Detect which cell encompasses the target text, then output its [X, Y] center coordinate. 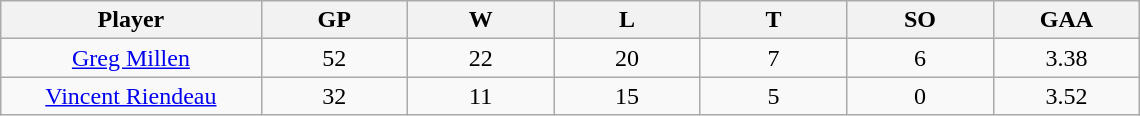
7 [773, 58]
5 [773, 96]
11 [480, 96]
Greg Millen [131, 58]
Player [131, 20]
15 [627, 96]
0 [920, 96]
GP [334, 20]
GAA [1066, 20]
Vincent Riendeau [131, 96]
L [627, 20]
SO [920, 20]
3.38 [1066, 58]
52 [334, 58]
3.52 [1066, 96]
20 [627, 58]
W [480, 20]
T [773, 20]
22 [480, 58]
32 [334, 96]
6 [920, 58]
